Output the [X, Y] coordinate of the center of the cell containing the given text.  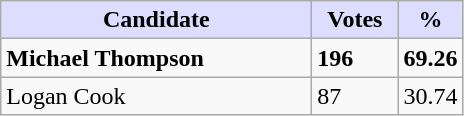
30.74 [430, 96]
87 [355, 96]
Votes [355, 20]
Candidate [156, 20]
Logan Cook [156, 96]
69.26 [430, 58]
Michael Thompson [156, 58]
% [430, 20]
196 [355, 58]
